Extract the [X, Y] coordinate from the center of the cell holding the provided text.  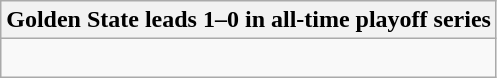
Golden State leads 1–0 in all-time playoff series [249, 20]
